Find where the given text appears and provide that cell's center as [x, y] coordinate. 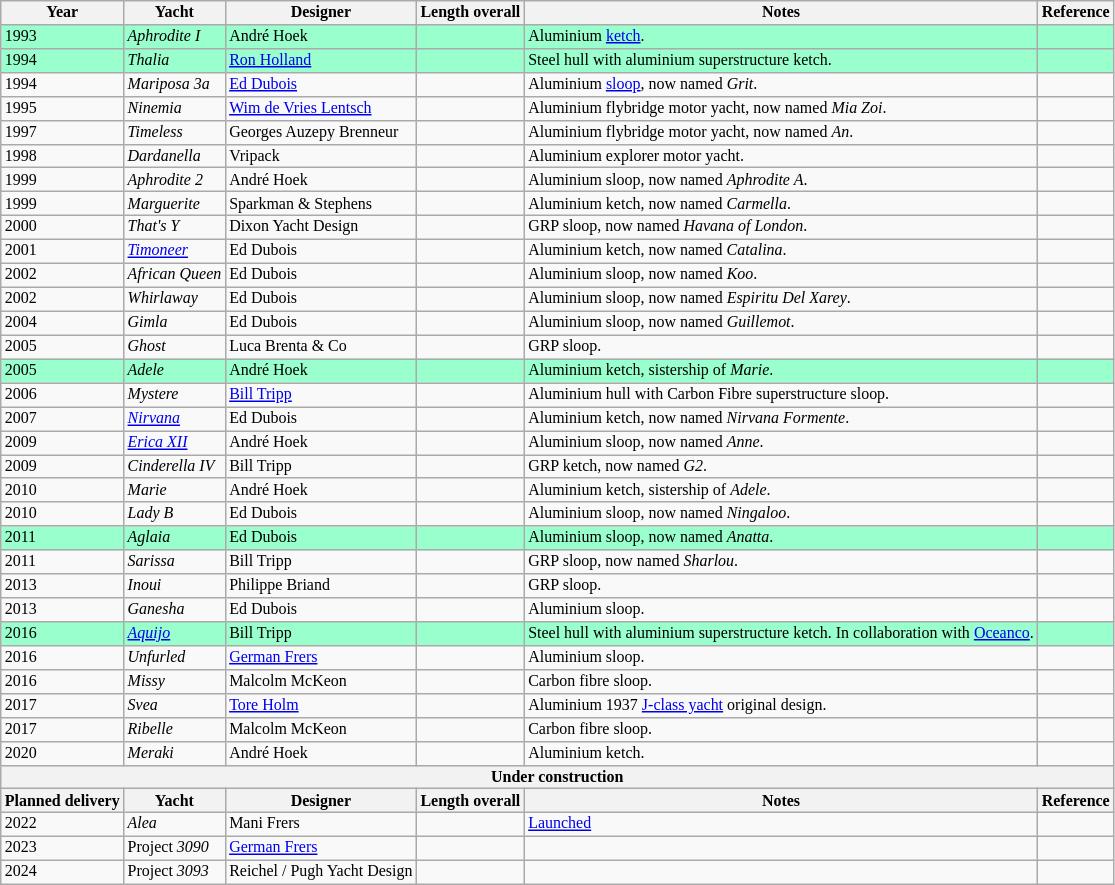
Launched [781, 824]
Whirlaway [175, 299]
Timeless [175, 132]
Cinderella IV [175, 466]
Steel hull with aluminium superstructure ketch. In collaboration with Oceanco. [781, 633]
Aphrodite I [175, 36]
Dardanella [175, 156]
Aluminium sloop, now named Anatta. [781, 538]
Project 3090 [175, 848]
Reichel / Pugh Yacht Design [320, 872]
Timoneer [175, 251]
Inoui [175, 586]
Philippe Briand [320, 586]
1998 [62, 156]
Year [62, 12]
Dixon Yacht Design [320, 227]
GRP sloop, now named Havana of London. [781, 227]
Ninemia [175, 108]
Aluminium ketch, now named Nirvana Formente. [781, 418]
Sparkman & Stephens [320, 203]
African Queen [175, 275]
Ron Holland [320, 60]
2001 [62, 251]
Mani Frers [320, 824]
Planned delivery [62, 801]
1993 [62, 36]
Luca Brenta & Co [320, 347]
Project 3093 [175, 872]
Aluminium 1937 J-class yacht original design. [781, 705]
Meraki [175, 753]
Marie [175, 490]
Aglaia [175, 538]
2022 [62, 824]
Alea [175, 824]
Unfurled [175, 657]
1997 [62, 132]
Aluminium flybridge motor yacht, now named Mia Zoi. [781, 108]
Aluminium sloop, now named Espiritu Del Xarey. [781, 299]
Ribelle [175, 729]
2000 [62, 227]
Tore Holm [320, 705]
Nirvana [175, 418]
2023 [62, 848]
Aluminium sloop, now named Guillemot. [781, 323]
Svea [175, 705]
Aluminium sloop, now named Ningaloo. [781, 514]
Aluminium hull with Carbon Fibre superstructure sloop. [781, 395]
Thalia [175, 60]
2006 [62, 395]
Aquijo [175, 633]
2004 [62, 323]
Under construction [558, 777]
Aluminium ketch, now named Carmella. [781, 203]
Aluminium ketch, sistership of Adele. [781, 490]
Aluminium sloop, now named Anne. [781, 442]
Marguerite [175, 203]
Aluminium ketch, now named Catalina. [781, 251]
Aluminium explorer motor yacht. [781, 156]
Aluminium flybridge motor yacht, now named An. [781, 132]
Mystere [175, 395]
Georges Auzepy Brenneur [320, 132]
Mariposa 3a [175, 84]
Aluminium ketch, sistership of Marie. [781, 371]
GRP ketch, now named G2. [781, 466]
Ghost [175, 347]
Lady B [175, 514]
GRP sloop, now named Sharlou. [781, 562]
Vripack [320, 156]
Aphrodite 2 [175, 180]
Aluminium sloop, now named Koo. [781, 275]
Wim de Vries Lentsch [320, 108]
Steel hull with aluminium superstructure ketch. [781, 60]
That's Y [175, 227]
Sarissa [175, 562]
2007 [62, 418]
Missy [175, 681]
2020 [62, 753]
Aluminium sloop, now named Grit. [781, 84]
Ganesha [175, 609]
Adele [175, 371]
Aluminium sloop, now named Aphrodite A. [781, 180]
Gimla [175, 323]
1995 [62, 108]
Erica XII [175, 442]
2024 [62, 872]
